Return (X, Y) of the center of cell containing provided text 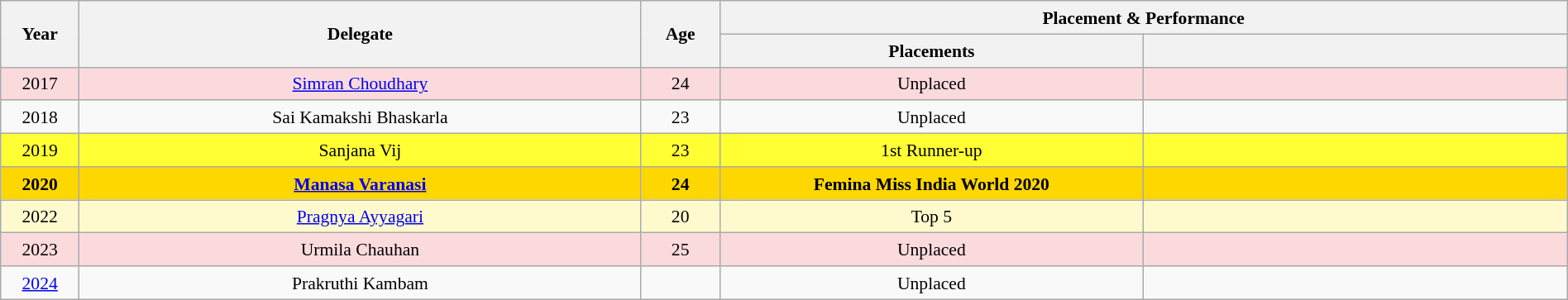
Urmila Chauhan (361, 250)
Top 5 (931, 217)
Delegate (361, 34)
Placements (931, 50)
20 (680, 217)
2024 (40, 283)
Manasa Varanasi (361, 183)
25 (680, 250)
2022 (40, 217)
Sanjana Vij (361, 150)
Femina Miss India World 2020 (931, 183)
Year (40, 34)
Pragnya Ayyagari (361, 217)
Simran Choudhary (361, 83)
2020 (40, 183)
Placement & Performance (1143, 17)
2023 (40, 250)
Age (680, 34)
2018 (40, 117)
Prakruthi Kambam (361, 283)
1st Runner-up (931, 150)
Sai Kamakshi Bhaskarla (361, 117)
2019 (40, 150)
2017 (40, 83)
